Extract the (x, y) coordinate from the center of the cell holding the provided text.  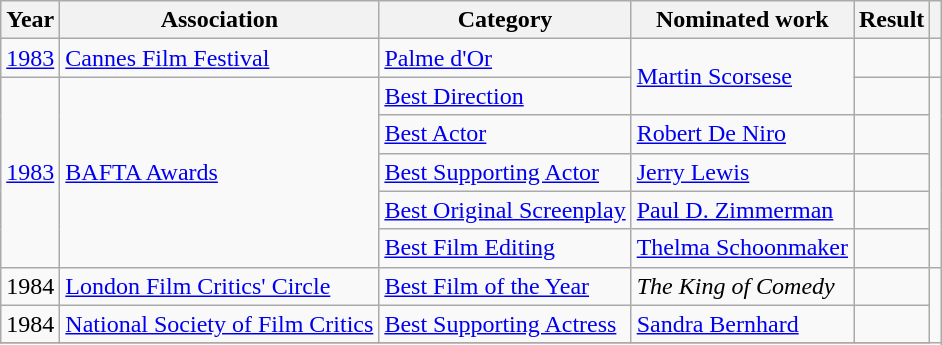
Sandra Bernhard (742, 324)
The King of Comedy (742, 286)
Jerry Lewis (742, 172)
Category (505, 20)
Palme d'Or (505, 58)
National Society of Film Critics (220, 324)
Year (30, 20)
London Film Critics' Circle (220, 286)
Best Supporting Actress (505, 324)
Result (892, 20)
Best Direction (505, 96)
Nominated work (742, 20)
Best Film Editing (505, 248)
Robert De Niro (742, 134)
Best Original Screenplay (505, 210)
Cannes Film Festival (220, 58)
Paul D. Zimmerman (742, 210)
BAFTA Awards (220, 172)
Martin Scorsese (742, 77)
Association (220, 20)
Thelma Schoonmaker (742, 248)
Best Supporting Actor (505, 172)
Best Actor (505, 134)
Best Film of the Year (505, 286)
